For the text-containing cell, return its midpoint in (X, Y) coordinate format. 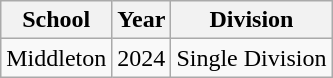
2024 (142, 58)
Single Division (252, 58)
Division (252, 20)
Year (142, 20)
School (56, 20)
Middleton (56, 58)
